Find where the given text appears and provide that cell's center as (X, Y) coordinate. 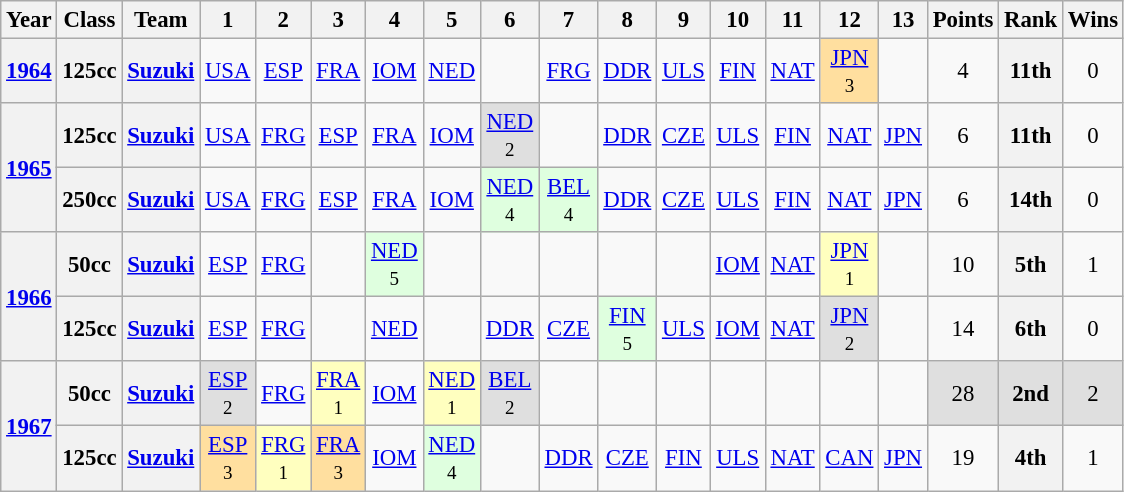
Team (161, 20)
14 (962, 330)
250cc (90, 200)
FRA3 (338, 458)
JPN2 (850, 330)
3 (338, 20)
7 (568, 20)
Class (90, 20)
5 (452, 20)
14th (1031, 200)
11 (792, 20)
1964 (29, 72)
NED2 (510, 136)
Points (962, 20)
Rank (1031, 20)
CAN (850, 458)
NED1 (452, 394)
12 (850, 20)
BEL4 (568, 200)
Wins (1092, 20)
28 (962, 394)
ESP2 (228, 394)
4th (1031, 458)
FRG1 (284, 458)
ESP3 (228, 458)
1967 (29, 426)
FIN5 (628, 330)
JPN1 (850, 264)
8 (628, 20)
JPN3 (850, 72)
1966 (29, 296)
13 (904, 20)
NED5 (394, 264)
6th (1031, 330)
9 (684, 20)
19 (962, 458)
2nd (1031, 394)
1965 (29, 168)
5th (1031, 264)
BEL2 (510, 394)
FRA1 (338, 394)
Year (29, 20)
